Capture the cell that displays the provided text and extract its [x, y] central coordinate. 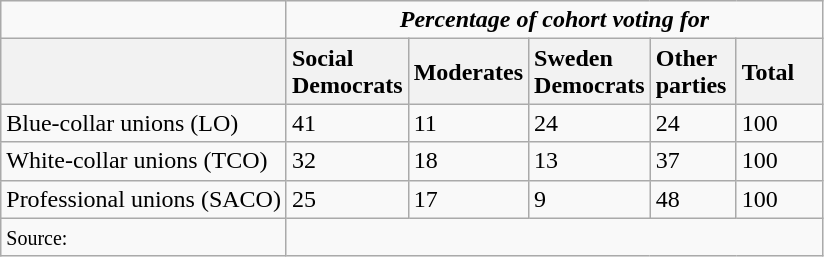
Other parties [693, 72]
Blue-collar unions (LO) [144, 123]
41 [347, 123]
37 [693, 161]
32 [347, 161]
Moderates [468, 72]
25 [347, 199]
18 [468, 161]
13 [590, 161]
48 [693, 199]
Percentage of cohort voting for [554, 20]
White-collar unions (TCO) [144, 161]
Total [779, 72]
17 [468, 199]
9 [590, 199]
Source: [144, 237]
11 [468, 123]
Professional unions (SACO) [144, 199]
Sweden Democrats [590, 72]
Social Democrats [347, 72]
